From the cell containing the given text, extract its center point as [x, y] coordinate. 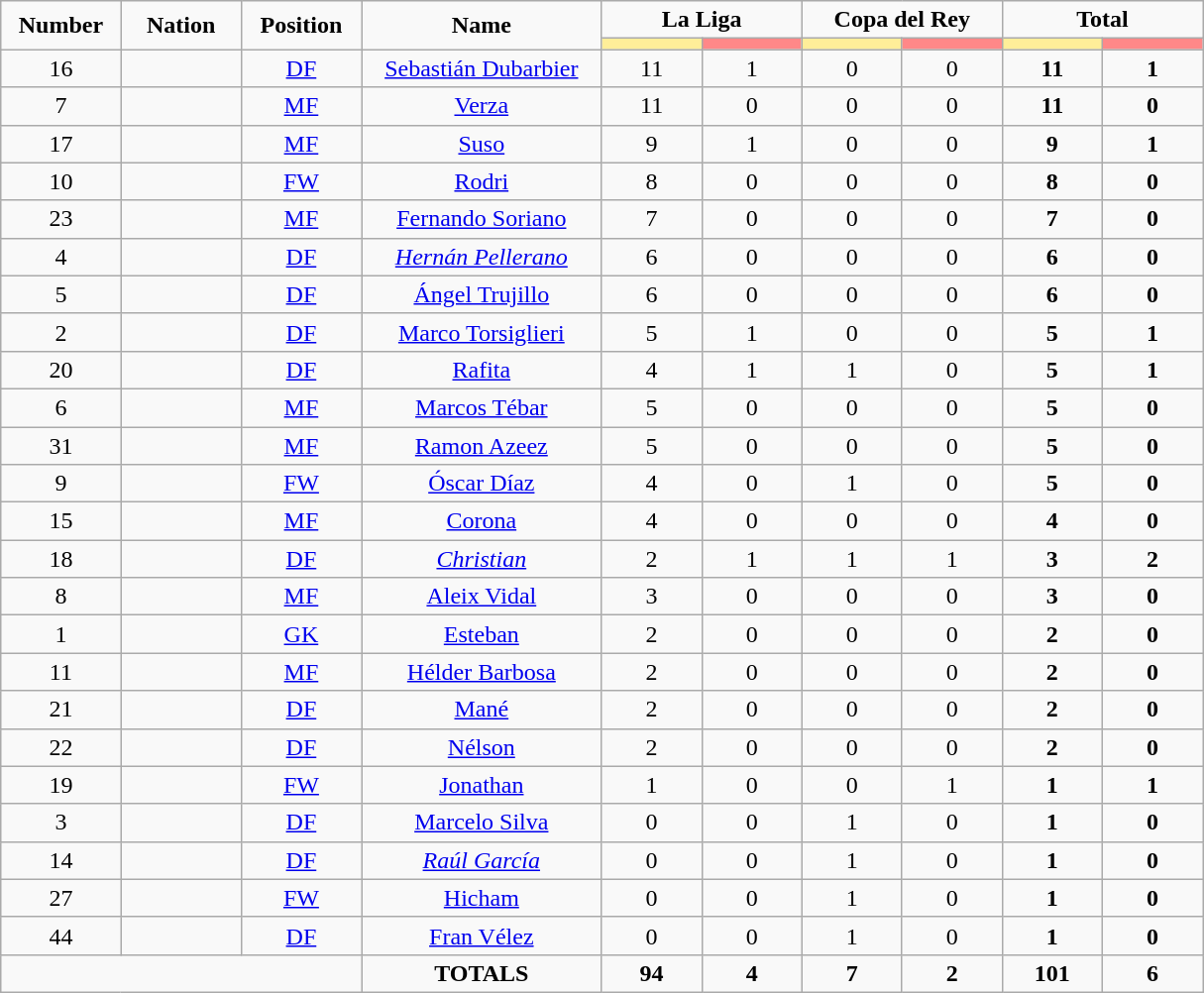
Nation [180, 26]
TOTALS [482, 973]
Ramon Azeez [482, 445]
Rodri [482, 181]
10 [61, 181]
Christian [482, 559]
19 [61, 785]
Marco Torsiglieri [482, 332]
Hicham [482, 898]
Marcos Tébar [482, 407]
Ángel Trujillo [482, 294]
21 [61, 710]
Esteban [482, 634]
Total [1102, 20]
Position [301, 26]
Jonathan [482, 785]
Raúl García [482, 860]
Hélder Barbosa [482, 672]
101 [1052, 973]
Corona [482, 521]
Óscar Díaz [482, 484]
Rafita [482, 370]
14 [61, 860]
94 [652, 973]
22 [61, 747]
Marcelo Silva [482, 823]
15 [61, 521]
Fran Vélez [482, 936]
31 [61, 445]
La Liga [702, 20]
Aleix Vidal [482, 597]
Name [482, 26]
17 [61, 144]
27 [61, 898]
Fernando Soriano [482, 219]
Copa del Rey [902, 20]
20 [61, 370]
Mané [482, 710]
Sebastián Dubarbier [482, 68]
Suso [482, 144]
Hernán Pellerano [482, 257]
Number [61, 26]
16 [61, 68]
44 [61, 936]
18 [61, 559]
Nélson [482, 747]
Verza [482, 106]
GK [301, 634]
23 [61, 219]
